Return the (X, Y) coordinate for the center point of the cell that contains the specified text.  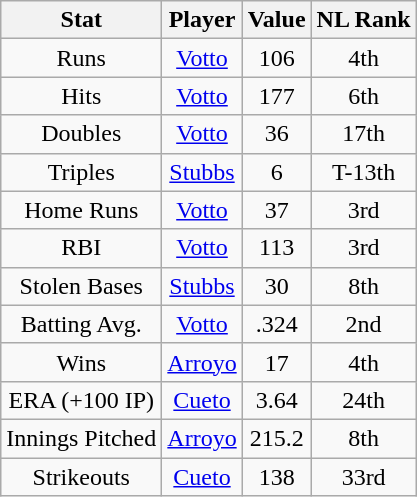
17th (364, 134)
RBI (82, 248)
177 (276, 96)
138 (276, 477)
6 (276, 172)
Stat (82, 20)
33rd (364, 477)
Triples (82, 172)
30 (276, 286)
Runs (82, 58)
Player (202, 20)
Innings Pitched (82, 438)
Home Runs (82, 210)
Hits (82, 96)
.324 (276, 324)
6th (364, 96)
113 (276, 248)
Wins (82, 362)
37 (276, 210)
106 (276, 58)
NL Rank (364, 20)
215.2 (276, 438)
Value (276, 20)
24th (364, 400)
Stolen Bases (82, 286)
T-13th (364, 172)
Strikeouts (82, 477)
2nd (364, 324)
36 (276, 134)
Batting Avg. (82, 324)
Doubles (82, 134)
ERA (+100 IP) (82, 400)
3.64 (276, 400)
17 (276, 362)
